Locate the cell with the specified text and output its [X, Y] center coordinate. 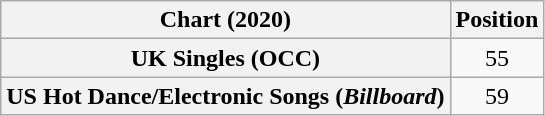
US Hot Dance/Electronic Songs (Billboard) [226, 96]
59 [497, 96]
Position [497, 20]
55 [497, 58]
UK Singles (OCC) [226, 58]
Chart (2020) [226, 20]
